From the cell containing the given text, extract its center point as (X, Y) coordinate. 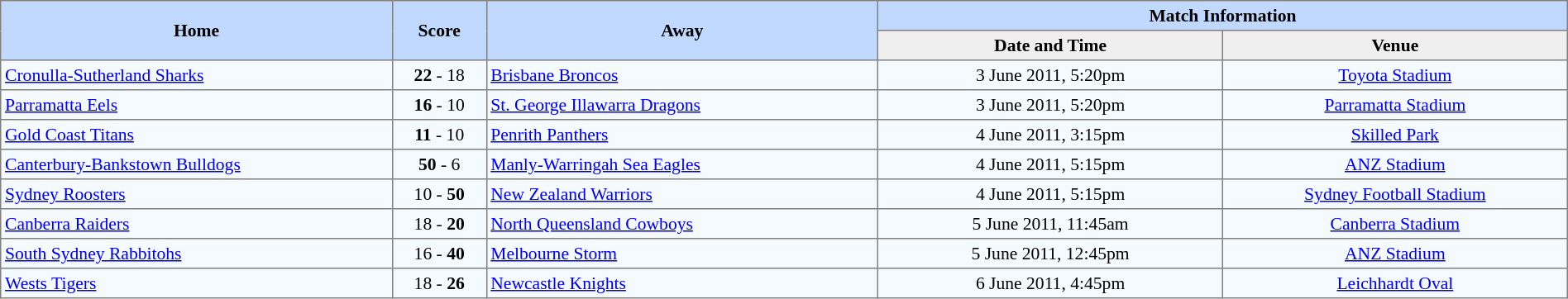
New Zealand Warriors (682, 194)
Leichhardt Oval (1394, 283)
5 June 2011, 12:45pm (1050, 254)
Match Information (1223, 16)
11 - 10 (439, 135)
Canberra Stadium (1394, 224)
18 - 26 (439, 283)
Wests Tigers (197, 283)
22 - 18 (439, 75)
4 June 2011, 3:15pm (1050, 135)
Parramatta Stadium (1394, 105)
16 - 10 (439, 105)
Gold Coast Titans (197, 135)
Toyota Stadium (1394, 75)
6 June 2011, 4:45pm (1050, 283)
Away (682, 31)
5 June 2011, 11:45am (1050, 224)
Venue (1394, 45)
Sydney Football Stadium (1394, 194)
Manly-Warringah Sea Eagles (682, 164)
South Sydney Rabbitohs (197, 254)
50 - 6 (439, 164)
Melbourne Storm (682, 254)
Brisbane Broncos (682, 75)
Canberra Raiders (197, 224)
Canterbury-Bankstown Bulldogs (197, 164)
18 - 20 (439, 224)
16 - 40 (439, 254)
Cronulla-Sutherland Sharks (197, 75)
Date and Time (1050, 45)
Home (197, 31)
Score (439, 31)
North Queensland Cowboys (682, 224)
Skilled Park (1394, 135)
Parramatta Eels (197, 105)
St. George Illawarra Dragons (682, 105)
10 - 50 (439, 194)
Sydney Roosters (197, 194)
Newcastle Knights (682, 283)
Penrith Panthers (682, 135)
